From the cell containing the given text, extract its center point as [x, y] coordinate. 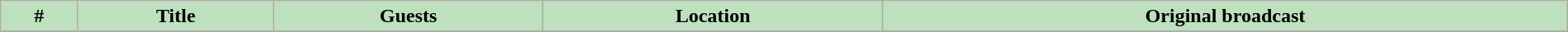
Guests [409, 16]
Original broadcast [1226, 16]
Location [713, 16]
# [40, 16]
Title [175, 16]
